Identify which cell holds the provided text, then report its (X, Y) central coordinate. 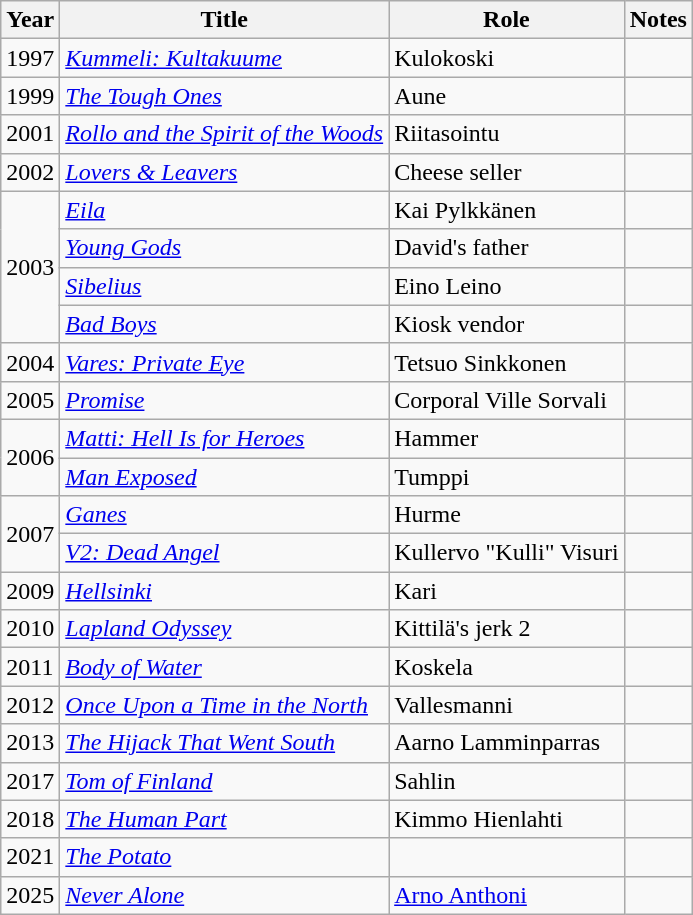
Koskela (506, 667)
Vares: Private Eye (224, 362)
Hammer (506, 438)
2006 (30, 457)
Kai Pylkkänen (506, 210)
2009 (30, 591)
Tumppi (506, 477)
2004 (30, 362)
Matti: Hell Is for Heroes (224, 438)
Kittilä's jerk 2 (506, 629)
Lovers & Leavers (224, 172)
2007 (30, 534)
2011 (30, 667)
1997 (30, 58)
Lapland Odyssey (224, 629)
Hellsinki (224, 591)
Vallesmanni (506, 705)
Riitasointu (506, 134)
The Potato (224, 857)
2002 (30, 172)
Young Gods (224, 248)
Corporal Ville Sorvali (506, 400)
2010 (30, 629)
2013 (30, 743)
Tom of Finland (224, 781)
Bad Boys (224, 324)
Kullervo "Kulli" Visuri (506, 553)
2018 (30, 819)
Never Alone (224, 895)
Kulokoski (506, 58)
Cheese seller (506, 172)
Year (30, 20)
Aune (506, 96)
Hurme (506, 515)
The Tough Ones (224, 96)
Sahlin (506, 781)
Promise (224, 400)
Aarno Lamminparras (506, 743)
Kari (506, 591)
Once Upon a Time in the North (224, 705)
Eila (224, 210)
Role (506, 20)
The Human Part (224, 819)
2021 (30, 857)
Ganes (224, 515)
Eino Leino (506, 286)
Body of Water (224, 667)
Rollo and the Spirit of the Woods (224, 134)
1999 (30, 96)
2001 (30, 134)
Kimmo Hienlahti (506, 819)
David's father (506, 248)
2005 (30, 400)
Kiosk vendor (506, 324)
Tetsuo Sinkkonen (506, 362)
Man Exposed (224, 477)
The Hijack That Went South (224, 743)
Notes (658, 20)
Title (224, 20)
Arno Anthoni (506, 895)
2012 (30, 705)
Kummeli: Kultakuume (224, 58)
2017 (30, 781)
2025 (30, 895)
V2: Dead Angel (224, 553)
Sibelius (224, 286)
2003 (30, 267)
